Detect which cell encompasses the target text, then output its (X, Y) center coordinate. 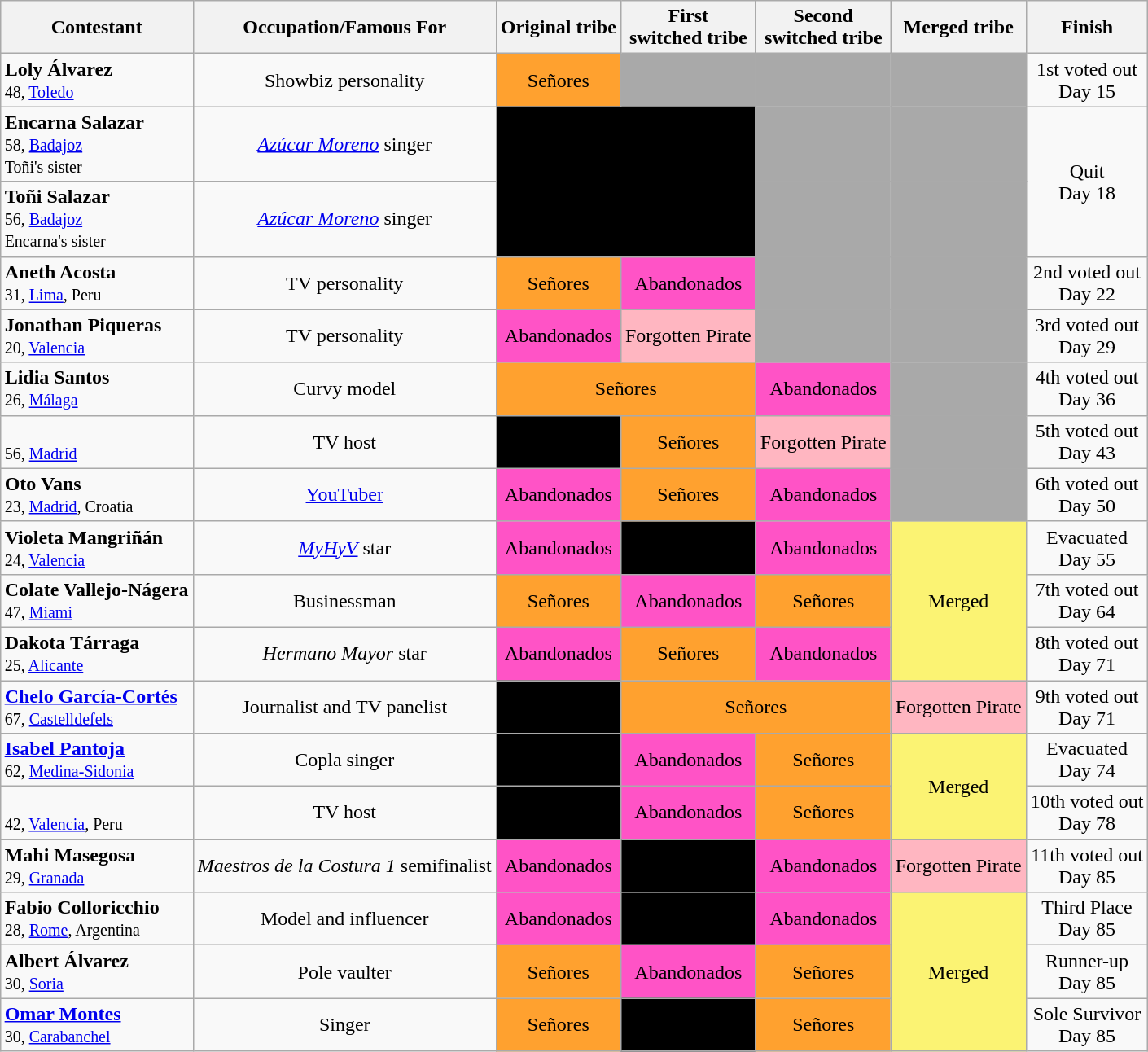
Showbiz personality (344, 80)
Copla singer (344, 761)
EvacuatedDay 55 (1087, 547)
5th voted outDay 43 (1087, 441)
EvacuatedDay 74 (1087, 761)
Contestant (96, 28)
4th voted outDay 36 (1087, 389)
Curvy model (344, 389)
Occupation/Famous For (344, 28)
QuitDay 18 (1087, 182)
Colate Vallejo-Nágera47, Miami (96, 601)
3rd voted outDay 29 (1087, 335)
MyHyV star (344, 547)
Chelo García-Cortés67, Castelldefels (96, 707)
56, Madrid (96, 441)
9th voted outDay 71 (1087, 707)
Violeta Mangriñán24, Valencia (96, 547)
Pole vaulter (344, 972)
Finish (1087, 28)
Toñi Salazar56, BadajozEncarna's sister (96, 219)
Original tribe (559, 28)
Encarna Salazar58, BadajozToñi's sister (96, 144)
2nd voted outDay 22 (1087, 283)
Dakota Tárraga25, Alicante (96, 653)
Model and influencer (344, 918)
Mahi Masegosa29, Granada (96, 866)
1st voted outDay 15 (1087, 80)
Jonathan Piqueras20, Valencia (96, 335)
Runner-upDay 85 (1087, 972)
Albert Álvarez30, Soria (96, 972)
Maestros de la Costura 1 semifinalist (344, 866)
11th voted outDay 85 (1087, 866)
Singer (344, 1024)
Journalist and TV panelist (344, 707)
Sole SurvivorDay 85 (1087, 1024)
Firstswitched tribe (688, 28)
42, Valencia, Peru (96, 813)
Merged tribe (958, 28)
8th voted outDay 71 (1087, 653)
Aneth Acosta31, Lima, Peru (96, 283)
Lidia Santos26, Málaga (96, 389)
Oto Vans23, Madrid, Croatia (96, 495)
7th voted outDay 64 (1087, 601)
10th voted outDay 78 (1087, 813)
Businessman (344, 601)
6th voted outDay 50 (1087, 495)
Third PlaceDay 85 (1087, 918)
Hermano Mayor star (344, 653)
Loly Álvarez48, Toledo (96, 80)
Fabio Colloricchio28, Rome, Argentina (96, 918)
Omar Montes30, Carabanchel (96, 1024)
YouTuber (344, 495)
Isabel Pantoja62, Medina-Sidonia (96, 761)
Secondswitched tribe (823, 28)
